From the cell containing the given text, extract its center point as (x, y) coordinate. 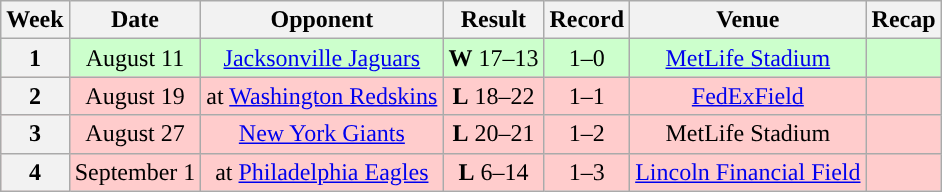
at Washington Redskins (322, 96)
Record (587, 20)
September 1 (135, 172)
August 11 (135, 58)
August 19 (135, 96)
1–2 (587, 134)
1–0 (587, 58)
Week (35, 20)
Result (494, 20)
4 (35, 172)
3 (35, 134)
Jacksonville Jaguars (322, 58)
FedExField (748, 96)
1 (35, 58)
L 6–14 (494, 172)
Opponent (322, 20)
New York Giants (322, 134)
W 17–13 (494, 58)
August 27 (135, 134)
1–3 (587, 172)
L 20–21 (494, 134)
Venue (748, 20)
L 18–22 (494, 96)
Lincoln Financial Field (748, 172)
Recap (904, 20)
Date (135, 20)
at Philadelphia Eagles (322, 172)
2 (35, 96)
1–1 (587, 96)
